Search for the cell housing the specified text and yield its [x, y] center coordinate. 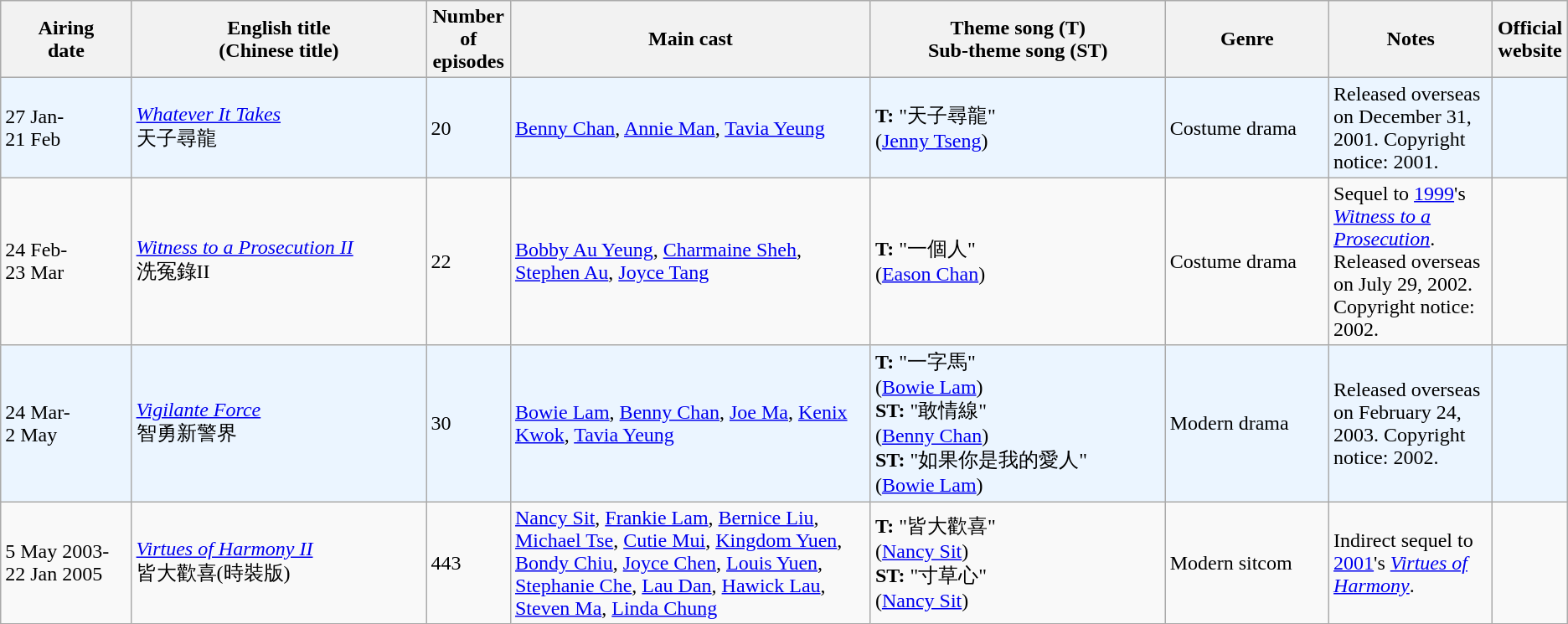
Released overseas on February 24, 2003. Copyright notice: 2002. [1411, 424]
Bowie Lam, Benny Chan, Joe Ma, Kenix Kwok, Tavia Yeung [690, 424]
20 [469, 127]
Sequel to 1999's Witness to a Prosecution. Released overseas on July 29, 2002. Copyright notice: 2002. [1411, 261]
Genre [1246, 39]
Official website [1529, 39]
Modern drama [1246, 424]
Airingdate [66, 39]
T: "皆大歡喜" (Nancy Sit) ST: "寸草心"(Nancy Sit) [1018, 562]
Whatever It Takes 天子尋龍 [279, 127]
Vigilante Force 智勇新警界 [279, 424]
Number of episodes [469, 39]
22 [469, 261]
Bobby Au Yeung, Charmaine Sheh, Stephen Au, Joyce Tang [690, 261]
5 May 2003- 22 Jan 2005 [66, 562]
30 [469, 424]
Theme song (T) Sub-theme song (ST) [1018, 39]
Indirect sequel to 2001's Virtues of Harmony. [1411, 562]
Released overseas on December 31, 2001. Copyright notice: 2001. [1411, 127]
Notes [1411, 39]
24 Mar- 2 May [66, 424]
T: "一個人" (Eason Chan) [1018, 261]
Modern sitcom [1246, 562]
443 [469, 562]
T: "天子尋龍" (Jenny Tseng) [1018, 127]
Main cast [690, 39]
T: "一字馬" (Bowie Lam) ST: "敢情線" (Benny Chan) ST: "如果你是我的愛人" (Bowie Lam) [1018, 424]
Benny Chan, Annie Man, Tavia Yeung [690, 127]
English title (Chinese title) [279, 39]
Virtues of Harmony II 皆大歡喜(時裝版) [279, 562]
Witness to a Prosecution II 洗冤錄II [279, 261]
24 Feb- 23 Mar [66, 261]
27 Jan- 21 Feb [66, 127]
